Scan for the cell matching the given text and deliver its (x, y) coordinate at center. 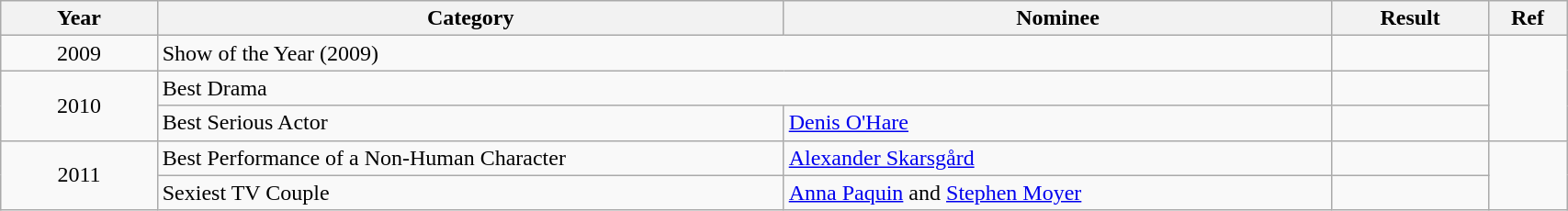
2009 (79, 53)
Year (79, 18)
Best Serious Actor (470, 123)
Category (470, 18)
Result (1410, 18)
Anna Paquin and Stephen Moyer (1058, 193)
Sexiest TV Couple (470, 193)
Denis O'Hare (1058, 123)
Best Drama (744, 88)
Ref (1527, 18)
2010 (79, 105)
Best Performance of a Non-Human Character (470, 158)
Alexander Skarsgård (1058, 158)
Show of the Year (2009) (744, 53)
Nominee (1058, 18)
2011 (79, 175)
